Locate the cell with the specified text and output its (x, y) center coordinate. 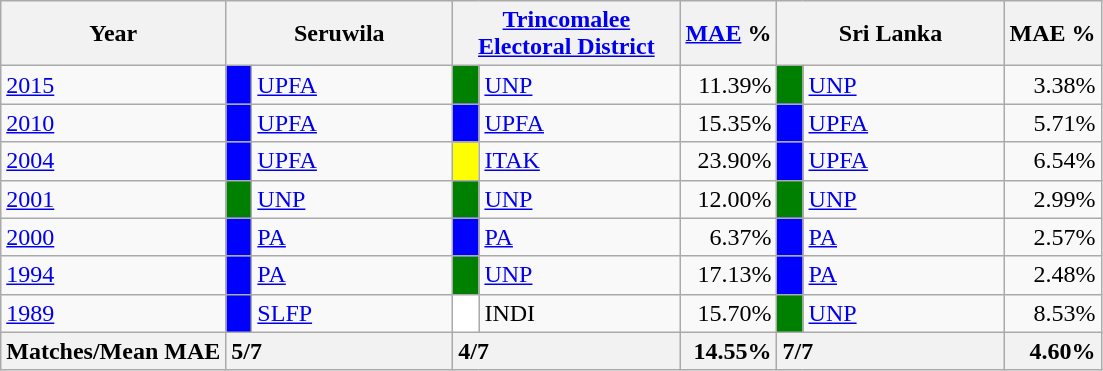
5.71% (1052, 123)
15.70% (728, 313)
4.60% (1052, 351)
INDI (580, 313)
6.37% (728, 237)
Matches/Mean MAE (114, 351)
8.53% (1052, 313)
Year (114, 34)
6.54% (1052, 161)
14.55% (728, 351)
23.90% (728, 161)
2004 (114, 161)
Trincomalee Electoral District (566, 34)
2015 (114, 85)
2010 (114, 123)
Seruwila (340, 34)
2.57% (1052, 237)
2.48% (1052, 275)
11.39% (728, 85)
5/7 (340, 351)
2001 (114, 199)
4/7 (566, 351)
2.99% (1052, 199)
1994 (114, 275)
Sri Lanka (890, 34)
17.13% (728, 275)
15.35% (728, 123)
12.00% (728, 199)
7/7 (890, 351)
ITAK (580, 161)
1989 (114, 313)
3.38% (1052, 85)
SLFP (352, 313)
2000 (114, 237)
